Provide the [x, y] coordinate of the cell's center where the given text is located.  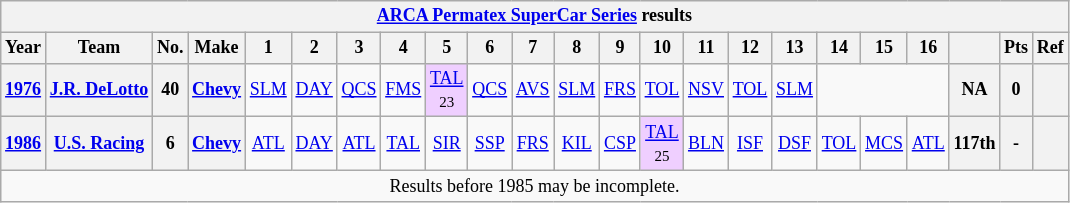
117th [974, 144]
0 [1016, 90]
Make [217, 48]
Team [98, 48]
No. [170, 48]
13 [795, 48]
1976 [24, 90]
40 [170, 90]
KIL [577, 144]
TAL23 [447, 90]
10 [662, 48]
TAL [404, 144]
Pts [1016, 48]
4 [404, 48]
3 [359, 48]
11 [706, 48]
15 [884, 48]
BLN [706, 144]
MCS [884, 144]
1 [268, 48]
14 [838, 48]
SIR [447, 144]
Ref [1050, 48]
NSV [706, 90]
9 [620, 48]
16 [928, 48]
FMS [404, 90]
SSP [490, 144]
12 [750, 48]
2 [314, 48]
DSF [795, 144]
Results before 1985 may be incomplete. [534, 186]
Year [24, 48]
CSP [620, 144]
ARCA Permatex SuperCar Series results [534, 16]
1986 [24, 144]
AVS [533, 90]
8 [577, 48]
NA [974, 90]
- [1016, 144]
U.S. Racing [98, 144]
ISF [750, 144]
TAL25 [662, 144]
7 [533, 48]
5 [447, 48]
J.R. DeLotto [98, 90]
